Return (x, y) of the center of cell containing provided text 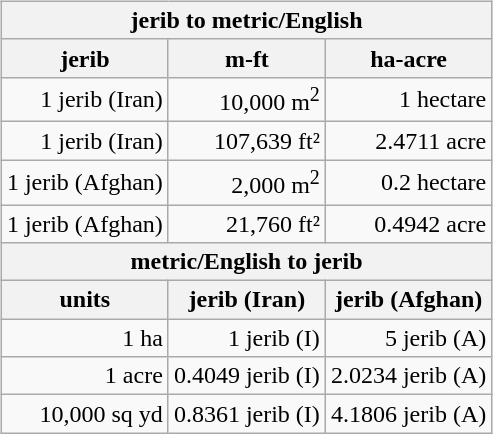
21,760 ft² (246, 224)
10,000 m2 (246, 100)
107,639 ft² (246, 141)
2.0234 jerib (A) (408, 376)
0.2 hectare (408, 182)
1 acre (84, 376)
2,000 m2 (246, 182)
jerib to metric/English (246, 20)
1 hectare (408, 100)
units (84, 300)
jerib (Afghan) (408, 300)
jerib (84, 58)
ha-acre (408, 58)
2.4711 acre (408, 141)
m-ft (246, 58)
10,000 sq yd (84, 414)
5 jerib (A) (408, 338)
0.4942 acre (408, 224)
jerib (Iran) (246, 300)
1 ha (84, 338)
1 jerib (I) (246, 338)
metric/English to jerib (246, 262)
4.1806 jerib (A) (408, 414)
0.4049 jerib (I) (246, 376)
0.8361 jerib (I) (246, 414)
